Extract the (X, Y) coordinate from the center of the cell holding the provided text.  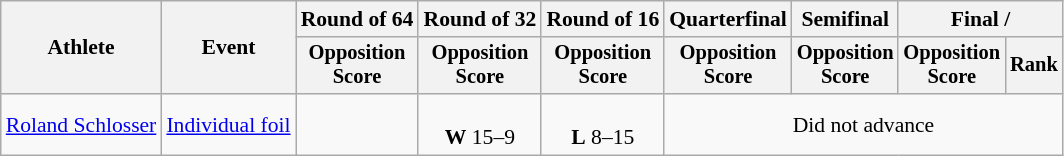
Did not advance (863, 124)
Quarterfinal (728, 19)
Individual foil (228, 124)
Semifinal (846, 19)
W 15–9 (480, 124)
Round of 16 (602, 19)
Round of 32 (480, 19)
L 8–15 (602, 124)
Final / (980, 19)
Event (228, 48)
Rank (1034, 66)
Roland Schlosser (82, 124)
Athlete (82, 48)
Round of 64 (358, 19)
